Determine the [X, Y] coordinate at the center of the cell enclosing the given text.  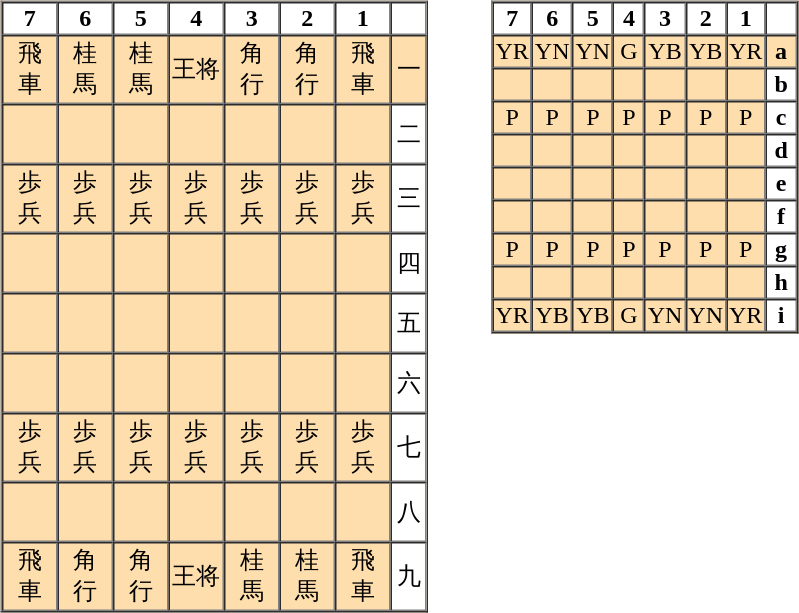
e [781, 184]
a [781, 52]
g [781, 250]
c [781, 118]
f [781, 216]
i [781, 316]
d [781, 150]
一 [408, 70]
四 [408, 263]
五 [408, 323]
h [781, 282]
九 [408, 576]
三 [408, 198]
八 [408, 512]
b [781, 84]
二 [408, 134]
六 [408, 383]
七 [408, 448]
